Provide the [x, y] coordinate of the cell's center where the given text is located.  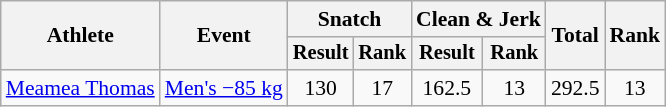
17 [382, 88]
130 [321, 88]
Snatch [350, 19]
Clean & Jerk [478, 19]
Event [224, 36]
Athlete [80, 36]
Total [576, 36]
292.5 [576, 88]
Meamea Thomas [80, 88]
Men's −85 kg [224, 88]
162.5 [447, 88]
